Pinpoint the cell where the given text exists, returning its [X, Y] midpoint coordinate. 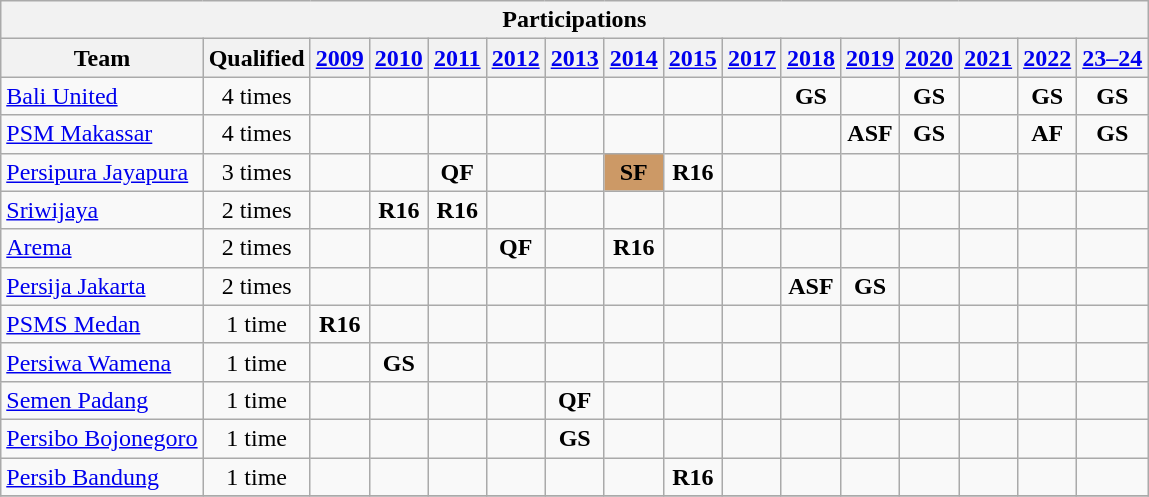
2021 [988, 58]
Team [102, 58]
Qualified [256, 58]
Persib Bandung [102, 477]
Persipura Jayapura [102, 172]
2009 [340, 58]
2012 [516, 58]
2010 [398, 58]
Semen Padang [102, 400]
AF [1048, 134]
Persibo Bojonegoro [102, 438]
2013 [574, 58]
PSMS Medan [102, 324]
2011 [457, 58]
SF [634, 172]
Bali United [102, 96]
Persiwa Wamena [102, 362]
Persija Jakarta [102, 286]
2020 [930, 58]
2022 [1048, 58]
Arema [102, 248]
3 times [256, 172]
2018 [810, 58]
Participations [574, 20]
Sriwijaya [102, 210]
2015 [692, 58]
2014 [634, 58]
2017 [752, 58]
PSM Makassar [102, 134]
2019 [870, 58]
23–24 [1112, 58]
